For the text-containing cell, return its midpoint in (x, y) coordinate format. 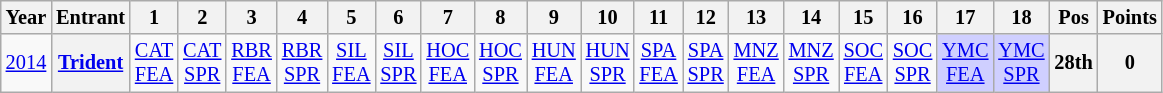
15 (864, 17)
RBRFEA (251, 63)
SILFEA (351, 63)
8 (500, 17)
HOCFEA (448, 63)
YMCSPR (1021, 63)
11 (658, 17)
17 (965, 17)
4 (302, 17)
CATSPR (202, 63)
12 (706, 17)
HOCSPR (500, 63)
28th (1074, 63)
HUNSPR (608, 63)
1 (154, 17)
6 (398, 17)
MNZFEA (756, 63)
SPAFEA (658, 63)
SILSPR (398, 63)
CATFEA (154, 63)
SOCSPR (912, 63)
YMCFEA (965, 63)
Pos (1074, 17)
2014 (26, 63)
Year (26, 17)
10 (608, 17)
16 (912, 17)
MNZSPR (812, 63)
14 (812, 17)
5 (351, 17)
Points (1130, 17)
3 (251, 17)
HUNFEA (554, 63)
7 (448, 17)
Entrant (90, 17)
SPASPR (706, 63)
Trident (90, 63)
18 (1021, 17)
RBRSPR (302, 63)
2 (202, 17)
9 (554, 17)
13 (756, 17)
0 (1130, 63)
SOCFEA (864, 63)
